Locate the cell with the specified text and output its (X, Y) center coordinate. 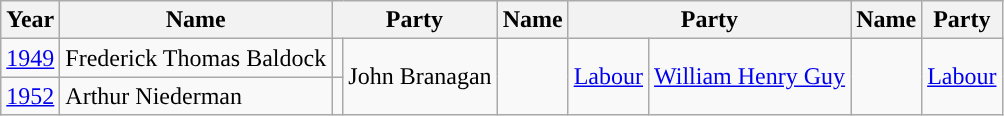
1949 (30, 58)
Year (30, 20)
1952 (30, 96)
William Henry Guy (750, 77)
Arthur Niederman (196, 96)
Frederick Thomas Baldock (196, 58)
John Branagan (420, 77)
